Detect which cell encompasses the target text, then output its [x, y] center coordinate. 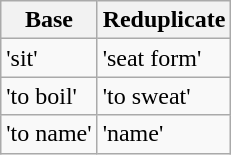
Reduplicate [164, 20]
'seat form' [164, 58]
'sit' [49, 58]
'to boil' [49, 96]
Base [49, 20]
'to sweat' [164, 96]
'name' [164, 134]
'to name' [49, 134]
